Return (X, Y) of the center of cell containing provided text 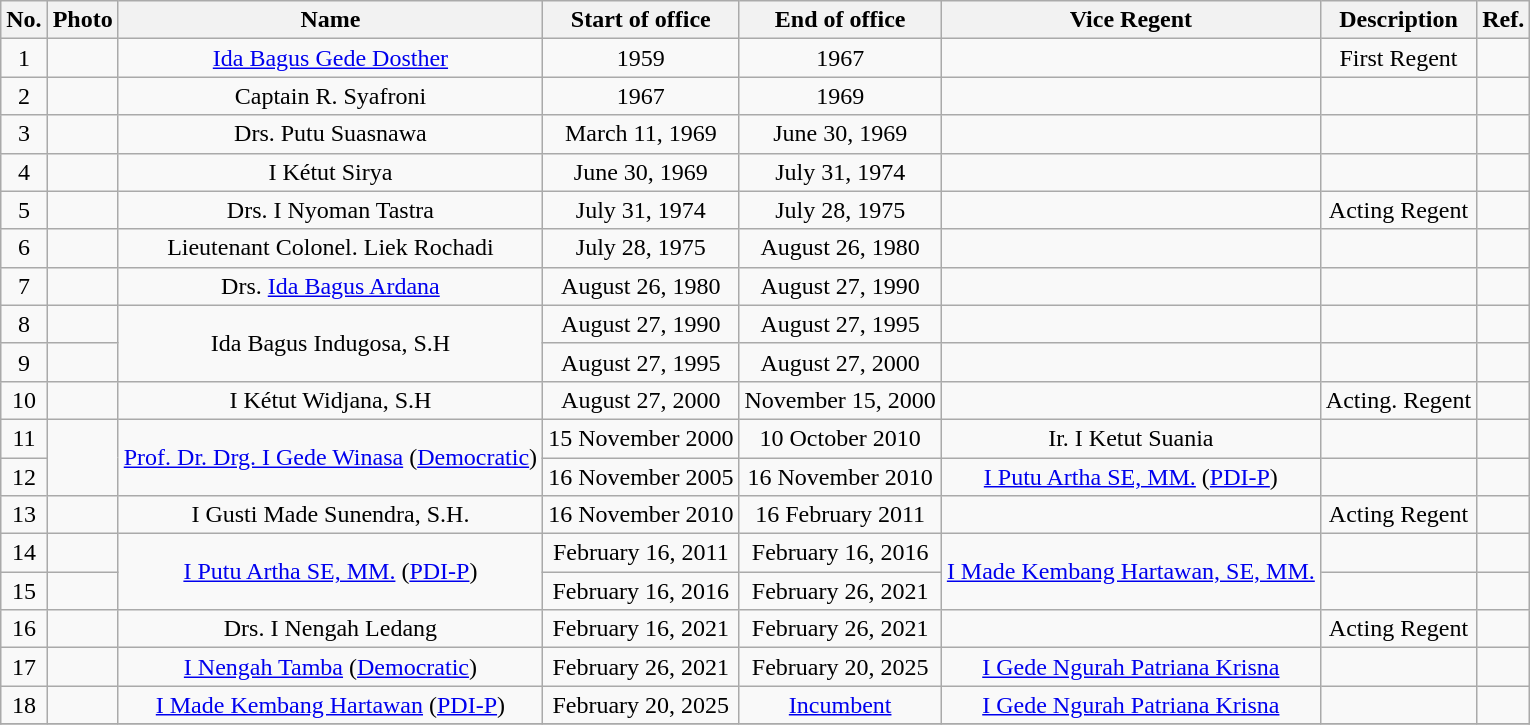
17 (24, 667)
15 (24, 591)
7 (24, 286)
February 16, 2011 (641, 553)
I Kétut Widjana, S.H (330, 400)
Drs. I Nyoman Tastra (330, 210)
8 (24, 324)
5 (24, 210)
3 (24, 134)
Prof. Dr. Drg. I Gede Winasa (Democratic) (330, 457)
Drs. Ida Bagus Ardana (330, 286)
Vice Regent (1130, 20)
2 (24, 96)
11 (24, 438)
Incumbent (840, 705)
I Made Kembang Hartawan, SE, MM. (1130, 572)
16 February 2011 (840, 515)
I Kétut Sirya (330, 172)
First Regent (1398, 58)
16 (24, 629)
13 (24, 515)
Ida Bagus Gede Dosther (330, 58)
6 (24, 248)
1969 (840, 96)
15 November 2000 (641, 438)
Description (1398, 20)
Lieutenant Colonel. Liek Rochadi (330, 248)
Drs. Putu Suasnawa (330, 134)
I Gusti Made Sunendra, S.H. (330, 515)
14 (24, 553)
Ida Bagus Indugosa, S.H (330, 343)
I Made Kembang Hartawan (PDI-P) (330, 705)
February 16, 2021 (641, 629)
Drs. I Nengah Ledang (330, 629)
18 (24, 705)
10 (24, 400)
Photo (82, 20)
Ref. (1504, 20)
Name (330, 20)
Start of office (641, 20)
9 (24, 362)
No. (24, 20)
4 (24, 172)
End of office (840, 20)
1959 (641, 58)
Acting. Regent (1398, 400)
1 (24, 58)
March 11, 1969 (641, 134)
I Nengah Tamba (Democratic) (330, 667)
16 November 2005 (641, 477)
Ir. I Ketut Suania (1130, 438)
November 15, 2000 (840, 400)
12 (24, 477)
10 October 2010 (840, 438)
Captain R. Syafroni (330, 96)
